Capture the cell that displays the provided text and extract its (X, Y) central coordinate. 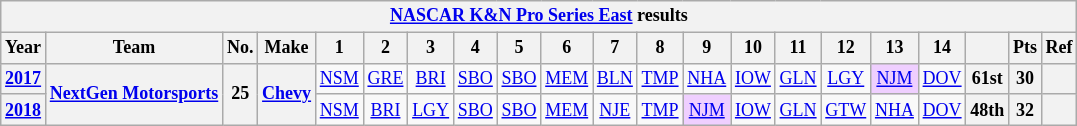
Pts (1026, 48)
BLN (616, 78)
10 (754, 48)
2017 (24, 78)
Chevy (287, 94)
NASCAR K&N Pro Series East results (539, 16)
25 (240, 94)
NJE (616, 110)
32 (1026, 110)
30 (1026, 78)
Make (287, 48)
11 (798, 48)
Year (24, 48)
2018 (24, 110)
13 (895, 48)
14 (942, 48)
No. (240, 48)
1 (339, 48)
61st (988, 78)
6 (567, 48)
12 (846, 48)
7 (616, 48)
9 (707, 48)
8 (660, 48)
Ref (1059, 48)
GRE (386, 78)
Team (134, 48)
3 (431, 48)
4 (475, 48)
NextGen Motorsports (134, 94)
5 (519, 48)
48th (988, 110)
2 (386, 48)
GTW (846, 110)
